Provide the [X, Y] coordinate of the cell's center where the given text is located.  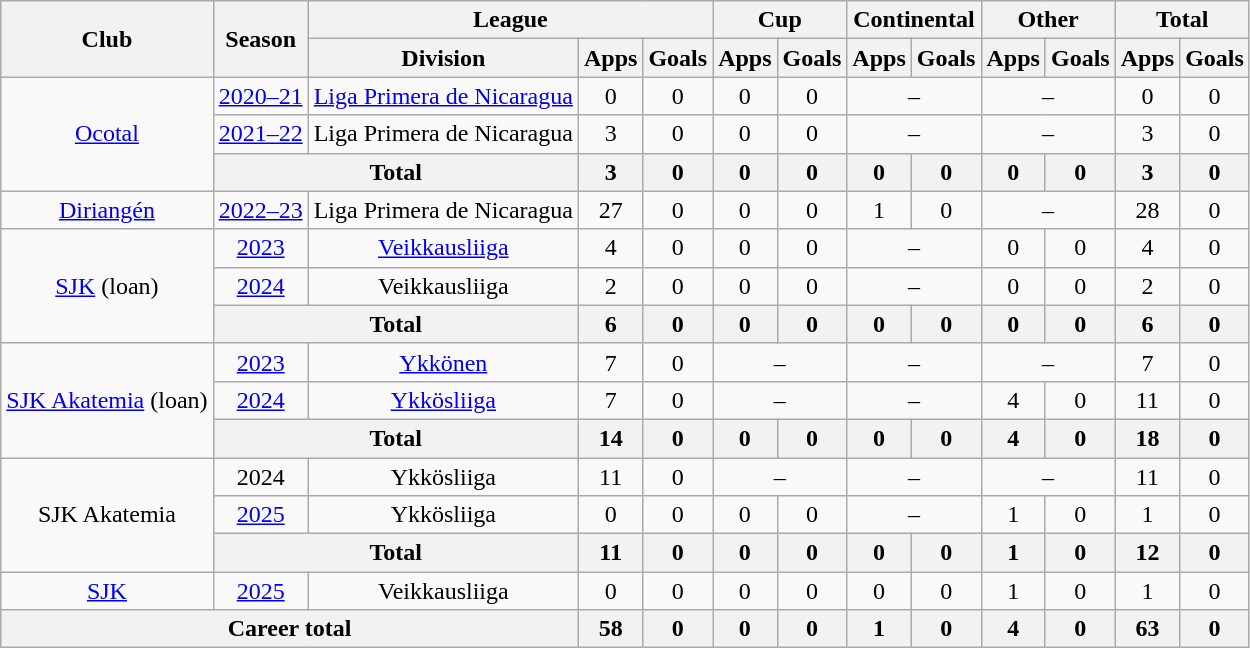
Ykkönen [443, 362]
Career total [290, 629]
2022–23 [260, 210]
28 [1147, 210]
SJK [107, 591]
27 [610, 210]
SJK (loan) [107, 286]
14 [610, 438]
Continental [914, 20]
12 [1147, 553]
Ocotal [107, 134]
Diriangén [107, 210]
Club [107, 39]
SJK Akatemia (loan) [107, 400]
Cup [780, 20]
18 [1147, 438]
Season [260, 39]
SJK Akatemia [107, 515]
Other [1048, 20]
63 [1147, 629]
League [510, 20]
Division [443, 58]
2020–21 [260, 96]
58 [610, 629]
2021–22 [260, 134]
